Extract the (X, Y) coordinate from the center of the cell holding the provided text.  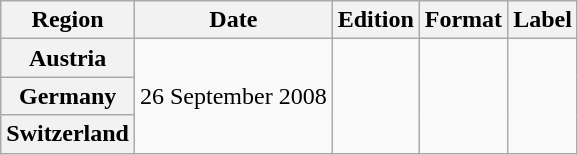
Switzerland (68, 134)
Edition (376, 20)
Region (68, 20)
Austria (68, 58)
Date (233, 20)
Format (463, 20)
Label (543, 20)
26 September 2008 (233, 96)
Germany (68, 96)
